Pinpoint the cell where the given text exists, returning its [x, y] midpoint coordinate. 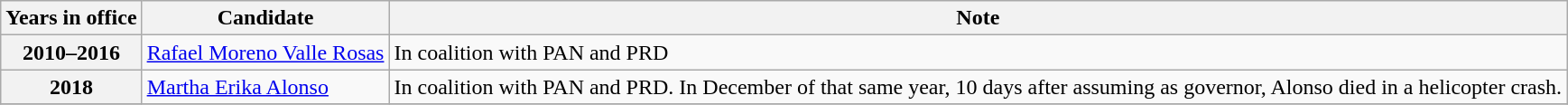
Rafael Moreno Valle Rosas [265, 52]
2018 [71, 87]
In coalition with PAN and PRD. In December of that same year, 10 days after assuming as governor, Alonso died in a helicopter crash. [979, 87]
Note [979, 18]
2010–2016 [71, 52]
Years in office [71, 18]
Martha Erika Alonso [265, 87]
Candidate [265, 18]
In coalition with PAN and PRD [979, 52]
